For the text-containing cell, return its midpoint in [X, Y] coordinate format. 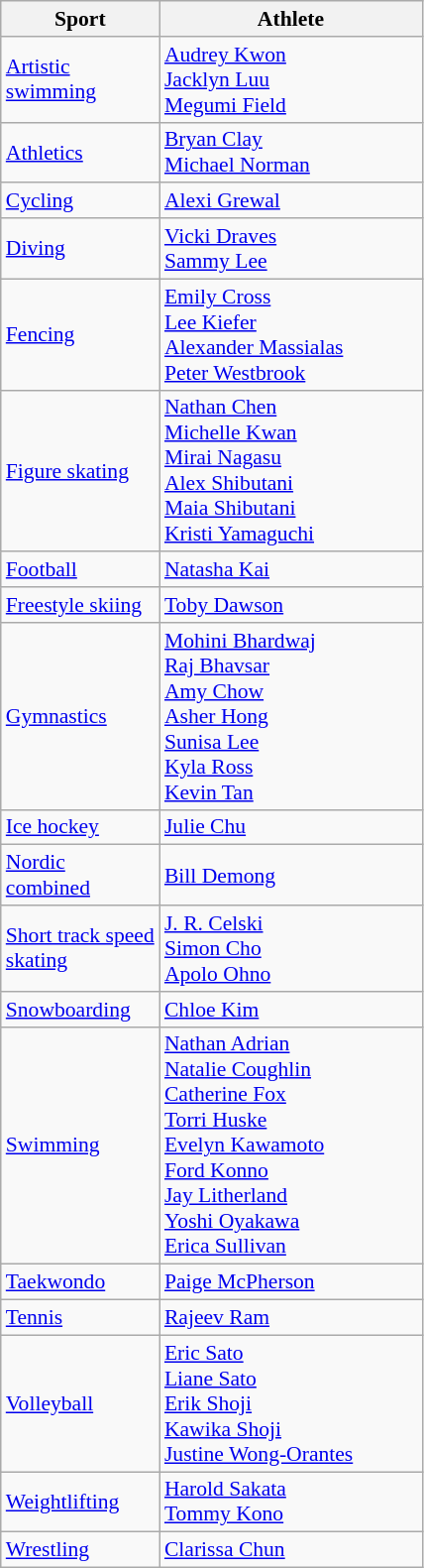
Clarissa Chun [291, 1550]
J. R. CelskiSimon ChoApolo Ohno [291, 948]
Alexi Grewal [291, 201]
Athletics [80, 153]
Nathan AdrianNatalie CoughlinCatherine FoxTorri HuskeEvelyn KawamotoFord KonnoJay LitherlandYoshi OyakawaErica Sullivan [291, 1146]
Freestyle skiing [80, 605]
Nordic combined [80, 875]
Bill Demong [291, 875]
Julie Chu [291, 827]
Audrey KwonJacklyn LuuMegumi Field [291, 79]
Mohini BhardwajRaj BhavsarAmy ChowAsher HongSunisa LeeKyla RossKevin Tan [291, 716]
Ice hockey [80, 827]
Football [80, 570]
Weightlifting [80, 1502]
Cycling [80, 201]
Artistic swimming [80, 79]
Fencing [80, 334]
Emily CrossLee KieferAlexander MassialasPeter Westbrook [291, 334]
Tennis [80, 1318]
Gymnastics [80, 716]
Diving [80, 248]
Wrestling [80, 1550]
Natasha Kai [291, 570]
Snowboarding [80, 1010]
Toby Dawson [291, 605]
Swimming [80, 1146]
Harold SakataTommy Kono [291, 1502]
Eric SatoLiane SatoErik ShojiKawika ShojiJustine Wong-Orantes [291, 1403]
Vicki DravesSammy Lee [291, 248]
Figure skating [80, 470]
Volleyball [80, 1403]
Sport [80, 19]
Taekwondo [80, 1282]
Short track speed skating [80, 948]
Nathan ChenMichelle KwanMirai NagasuAlex ShibutaniMaia ShibutaniKristi Yamaguchi [291, 470]
Chloe Kim [291, 1010]
Athlete [291, 19]
Rajeev Ram [291, 1318]
Bryan ClayMichael Norman [291, 153]
Paige McPherson [291, 1282]
